Search for the cell housing the specified text and yield its (x, y) center coordinate. 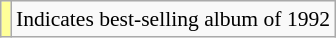
Indicates best-selling album of 1992 (173, 19)
